Locate the cell with the specified text and output its (X, Y) center coordinate. 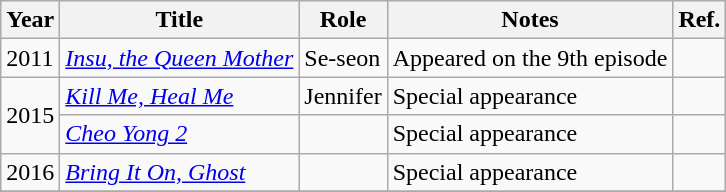
Insu, the Queen Mother (180, 58)
Se-seon (343, 58)
Role (343, 20)
Jennifer (343, 96)
Cheo Yong 2 (180, 134)
Kill Me, Heal Me (180, 96)
Title (180, 20)
Bring It On, Ghost (180, 172)
2011 (30, 58)
Ref. (700, 20)
Appeared on the 9th episode (530, 58)
2016 (30, 172)
2015 (30, 115)
Notes (530, 20)
Year (30, 20)
